From the cell containing the given text, extract its center point as (x, y) coordinate. 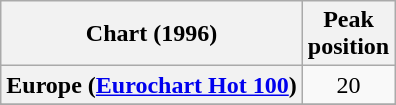
20 (348, 85)
Europe (Eurochart Hot 100) (152, 85)
Peakposition (348, 34)
Chart (1996) (152, 34)
